Search for the cell housing the specified text and yield its (X, Y) center coordinate. 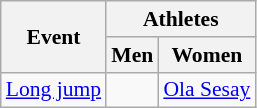
Men (132, 55)
Event (54, 36)
Women (206, 55)
Athletes (180, 19)
Long jump (54, 90)
Ola Sesay (206, 90)
